Return the [X, Y] coordinate for the center point of the cell that contains the specified text.  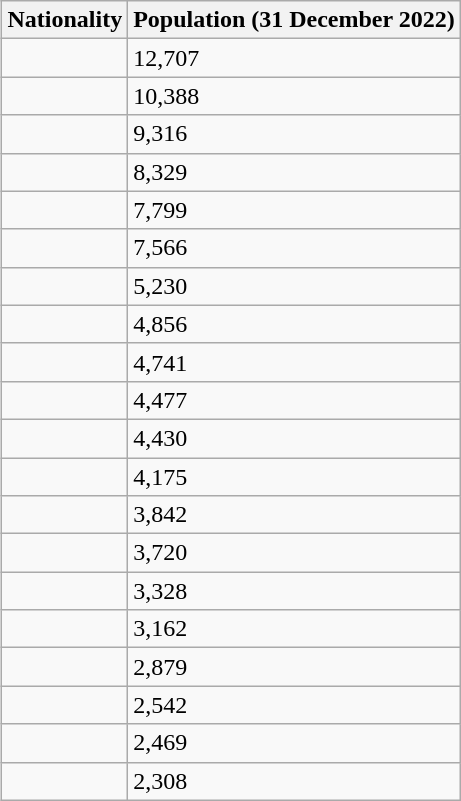
5,230 [294, 286]
4,856 [294, 324]
3,720 [294, 553]
4,741 [294, 362]
7,799 [294, 210]
3,162 [294, 629]
4,175 [294, 477]
4,430 [294, 438]
2,879 [294, 667]
7,566 [294, 248]
2,469 [294, 743]
3,842 [294, 515]
Nationality [65, 20]
3,328 [294, 591]
2,308 [294, 781]
Population (31 December 2022) [294, 20]
10,388 [294, 96]
8,329 [294, 172]
2,542 [294, 705]
9,316 [294, 134]
4,477 [294, 400]
12,707 [294, 58]
